Pinpoint the cell where the given text exists, returning its (x, y) midpoint coordinate. 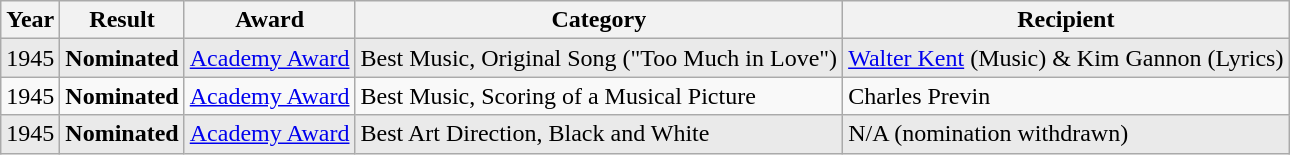
Best Music, Scoring of a Musical Picture (599, 96)
Walter Kent (Music) & Kim Gannon (Lyrics) (1066, 58)
N/A (nomination withdrawn) (1066, 134)
Category (599, 20)
Result (122, 20)
Recipient (1066, 20)
Award (270, 20)
Best Music, Original Song ("Too Much in Love") (599, 58)
Charles Previn (1066, 96)
Year (30, 20)
Best Art Direction, Black and White (599, 134)
